Find where the given text appears and provide that cell's center as [x, y] coordinate. 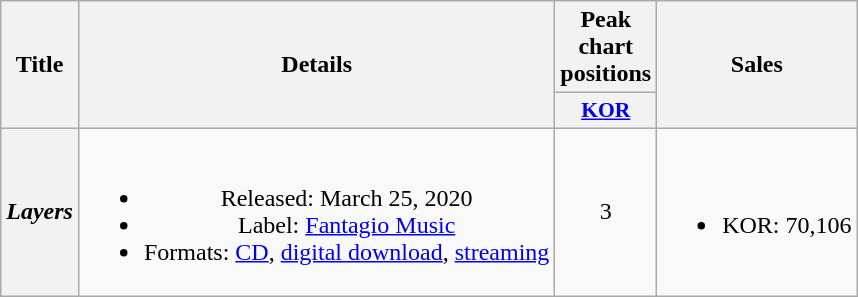
Title [40, 65]
Peak chart positions [606, 47]
3 [606, 212]
KOR: 70,106 [757, 212]
Layers [40, 212]
Released: March 25, 2020Label: Fantagio MusicFormats: CD, digital download, streaming [316, 212]
Details [316, 65]
KOR [606, 111]
Sales [757, 65]
